Extract the [x, y] coordinate from the center of the cell holding the provided text.  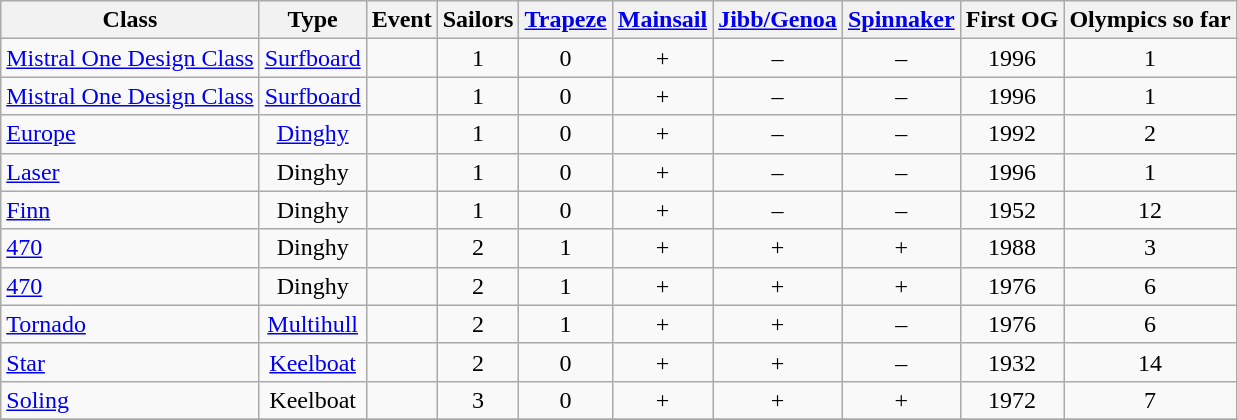
Trapeze [566, 20]
Spinnaker [901, 20]
Olympics so far [1150, 20]
Tornado [130, 324]
1992 [1012, 134]
7 [1150, 400]
14 [1150, 362]
Sailors [478, 20]
1972 [1012, 400]
Europe [130, 134]
12 [1150, 210]
Soling [130, 400]
Multihull [312, 324]
Class [130, 20]
1932 [1012, 362]
Laser [130, 172]
Star [130, 362]
Event [402, 20]
Mainsail [662, 20]
Finn [130, 210]
Jibb/Genoa [778, 20]
1952 [1012, 210]
1988 [1012, 248]
Type [312, 20]
First OG [1012, 20]
